Extract the [X, Y] coordinate from the center of the cell holding the provided text.  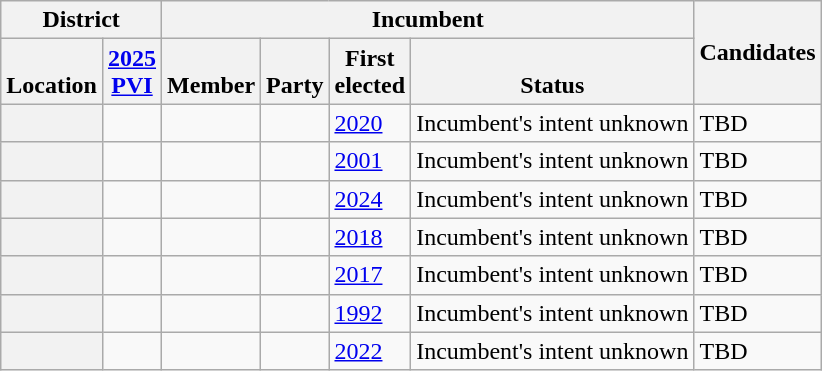
Status [552, 72]
Party [295, 72]
Candidates [758, 52]
Member [212, 72]
2017 [370, 275]
2018 [370, 237]
2022 [370, 351]
District [82, 20]
2024 [370, 199]
2020 [370, 123]
1992 [370, 313]
2001 [370, 161]
Incumbent [428, 20]
Location [52, 72]
2025PVI [132, 72]
Firstelected [370, 72]
